Output the (X, Y) coordinate of the center of the cell containing the given text.  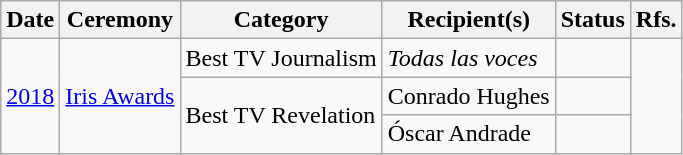
Best TV Journalism (281, 58)
Conrado Hughes (468, 96)
Status (592, 20)
Best TV Revelation (281, 115)
Date (30, 20)
Rfs. (656, 20)
Ceremony (120, 20)
Todas las voces (468, 58)
Category (281, 20)
Iris Awards (120, 96)
Óscar Andrade (468, 134)
Recipient(s) (468, 20)
2018 (30, 96)
